Find where the given text appears and provide that cell's center as [x, y] coordinate. 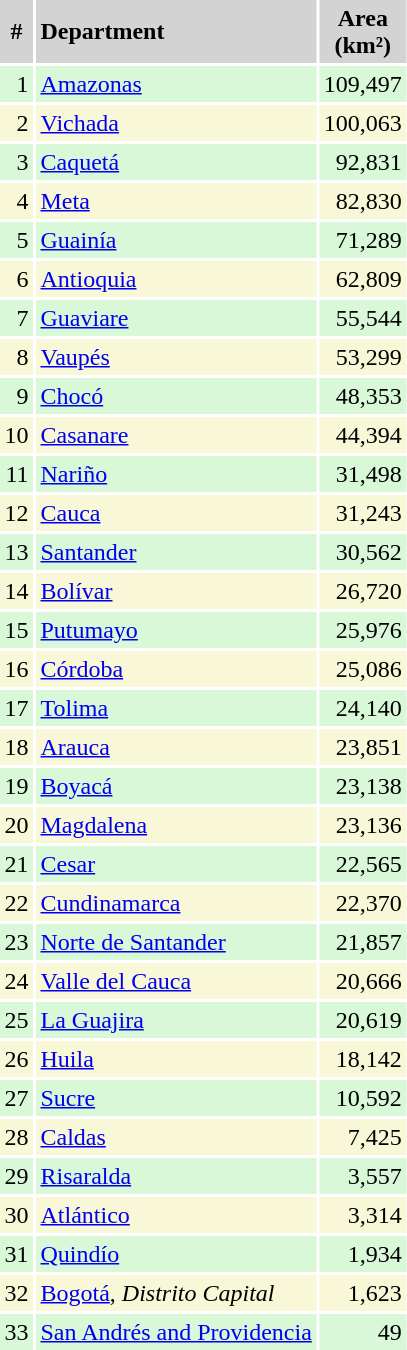
53,299 [362, 357]
22,370 [362, 903]
25,086 [362, 669]
6 [16, 279]
Córdoba [176, 669]
31,498 [362, 474]
17 [16, 708]
Amazonas [176, 84]
109,497 [362, 84]
Vichada [176, 123]
9 [16, 396]
Valle del Cauca [176, 981]
Chocó [176, 396]
55,544 [362, 318]
1,934 [362, 1254]
19 [16, 786]
24,140 [362, 708]
82,830 [362, 201]
3 [16, 162]
Vaupés [176, 357]
Putumayo [176, 630]
22,565 [362, 864]
Meta [176, 201]
20,666 [362, 981]
31 [16, 1254]
Antioquia [176, 279]
12 [16, 513]
Guaviare [176, 318]
Nariño [176, 474]
15 [16, 630]
La Guajira [176, 1020]
23 [16, 942]
26,720 [362, 591]
20 [16, 825]
4 [16, 201]
29 [16, 1176]
7 [16, 318]
Sucre [176, 1098]
Boyacá [176, 786]
23,138 [362, 786]
5 [16, 240]
Magdalena [176, 825]
48,353 [362, 396]
Risaralda [176, 1176]
3,314 [362, 1215]
100,063 [362, 123]
Tolima [176, 708]
13 [16, 552]
18 [16, 747]
Caquetá [176, 162]
31,243 [362, 513]
Cesar [176, 864]
8 [16, 357]
1,623 [362, 1293]
Huila [176, 1059]
25 [16, 1020]
3,557 [362, 1176]
22 [16, 903]
18,142 [362, 1059]
Guainía [176, 240]
Bolívar [176, 591]
Cauca [176, 513]
33 [16, 1332]
30 [16, 1215]
Santander [176, 552]
24 [16, 981]
# [16, 32]
62,809 [362, 279]
Bogotá, Distrito Capital [176, 1293]
Quindío [176, 1254]
71,289 [362, 240]
Caldas [176, 1137]
49 [362, 1332]
44,394 [362, 435]
Cundinamarca [176, 903]
7,425 [362, 1137]
32 [16, 1293]
Norte de Santander [176, 942]
92,831 [362, 162]
2 [16, 123]
10,592 [362, 1098]
23,136 [362, 825]
26 [16, 1059]
San Andrés and Providencia [176, 1332]
Department [176, 32]
10 [16, 435]
Area(km²) [362, 32]
Casanare [176, 435]
14 [16, 591]
27 [16, 1098]
1 [16, 84]
Atlántico [176, 1215]
28 [16, 1137]
20,619 [362, 1020]
Arauca [176, 747]
21 [16, 864]
11 [16, 474]
21,857 [362, 942]
16 [16, 669]
23,851 [362, 747]
25,976 [362, 630]
30,562 [362, 552]
